Extract the (x, y) coordinate from the center of the cell holding the provided text.  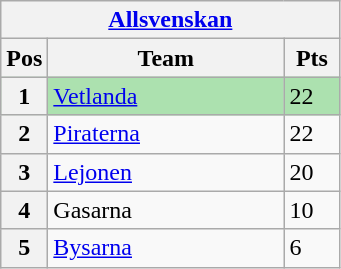
Pos (24, 58)
Pts (312, 58)
5 (24, 248)
10 (312, 210)
Bysarna (166, 248)
Allsvenskan (170, 20)
1 (24, 96)
Team (166, 58)
4 (24, 210)
Vetlanda (166, 96)
2 (24, 134)
3 (24, 172)
20 (312, 172)
Piraterna (166, 134)
6 (312, 248)
Lejonen (166, 172)
Gasarna (166, 210)
